From the cell containing the given text, extract its center point as (X, Y) coordinate. 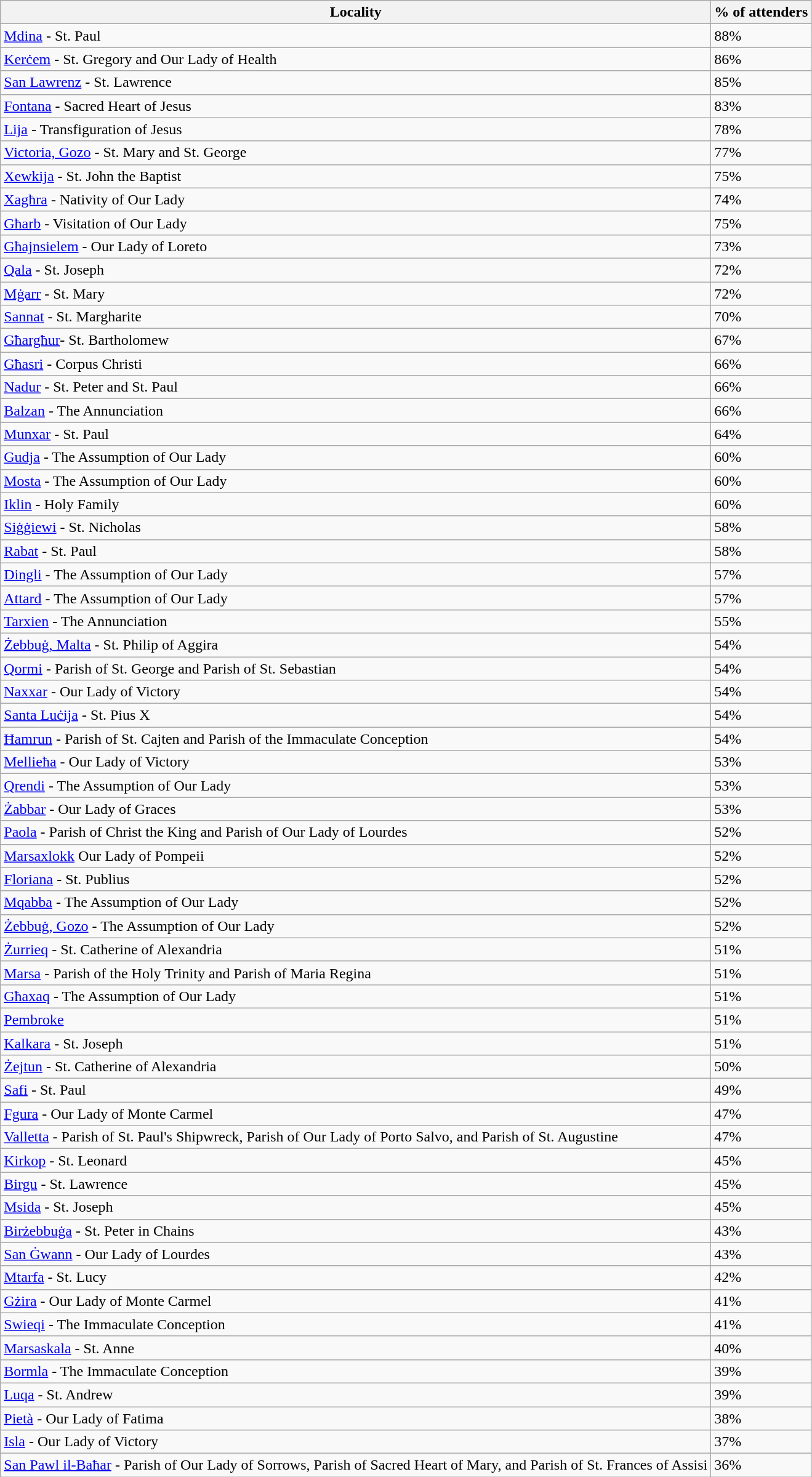
Mtarfa - St. Lucy (356, 1278)
% of attenders (761, 12)
Qrendi - The Assumption of Our Lady (356, 786)
78% (761, 129)
Għargħur- St. Bartholomew (356, 340)
San Lawrenz - St. Lawrence (356, 83)
Qormi - Parish of St. George and Parish of St. Sebastian (356, 668)
Luqa - St. Andrew (356, 1394)
Birżebbuġa - St. Peter in Chains (356, 1231)
Safi - St. Paul (356, 1090)
38% (761, 1418)
Victoria, Gozo - St. Mary and St. George (356, 153)
Naxxar - Our Lady of Victory (356, 692)
42% (761, 1278)
88% (761, 36)
Locality (356, 12)
Msida - St. Joseph (356, 1207)
Paola - Parish of Christ the King and Parish of Our Lady of Lourdes (356, 832)
85% (761, 83)
83% (761, 106)
Swieqi - The Immaculate Conception (356, 1324)
Balzan - The Annunciation (356, 411)
Żebbuġ, Gozo - The Assumption of Our Lady (356, 926)
Għaxaq - The Assumption of Our Lady (356, 996)
Fontana - Sacred Heart of Jesus (356, 106)
36% (761, 1465)
Birgu - St. Lawrence (356, 1184)
Rabat - St. Paul (356, 551)
40% (761, 1348)
Sannat - St. Margharite (356, 317)
Kirkop - St. Leonard (356, 1161)
Valletta - Parish of St. Paul's Shipwreck, Parish of Our Lady of Porto Salvo, and Parish of St. Augustine (356, 1137)
Pembroke (356, 1020)
Iklin - Holy Family (356, 504)
Mosta - The Assumption of Our Lady (356, 481)
Mdina - St. Paul (356, 36)
Pietà - Our Lady of Fatima (356, 1418)
Żejtun - St. Catherine of Alexandria (356, 1067)
Nadur - St. Peter and St. Paul (356, 387)
Żabbar - Our Lady of Graces (356, 809)
Marsa - Parish of the Holy Trinity and Parish of Maria Regina (356, 973)
Marsaskala - St. Anne (356, 1348)
Gżira - Our Lady of Monte Carmel (356, 1301)
64% (761, 434)
Mġarr - St. Mary (356, 294)
Isla - Our Lady of Victory (356, 1442)
San Ġwann - Our Lady of Lourdes (356, 1254)
Attard - The Assumption of Our Lady (356, 598)
Bormla - The Immaculate Conception (356, 1371)
Tarxien - The Annunciation (356, 621)
70% (761, 317)
Għasri - Corpus Christi (356, 364)
Mqabba - The Assumption of Our Lady (356, 903)
Santa Luċija - St. Pius X (356, 715)
49% (761, 1090)
Kerċem - St. Gregory and Our Lady of Health (356, 59)
Munxar - St. Paul (356, 434)
Floriana - St. Publius (356, 879)
50% (761, 1067)
55% (761, 621)
Mellieħa - Our Lady of Victory (356, 762)
Xagħra - Nativity of Our Lady (356, 199)
37% (761, 1442)
67% (761, 340)
Marsaxlokk Our Lady of Pompeii (356, 856)
Fgura - Our Lady of Monte Carmel (356, 1114)
Qala - St. Joseph (356, 270)
77% (761, 153)
Għarb - Visitation of Our Lady (356, 223)
Żebbuġ, Malta - St. Philip of Aggira (356, 645)
Żurrieq - St. Catherine of Alexandria (356, 949)
Xewkija - St. John the Baptist (356, 176)
Siġġiewi - St. Nicholas (356, 528)
Lija - Transfiguration of Jesus (356, 129)
Kalkara - St. Joseph (356, 1044)
San Pawl il-Baħar - Parish of Our Lady of Sorrows, Parish of Sacred Heart of Mary, and Parish of St. Frances of Assisi (356, 1465)
74% (761, 199)
Ħamrun - Parish of St. Cajten and Parish of the Immaculate Conception (356, 739)
86% (761, 59)
Gudja - The Assumption of Our Lady (356, 457)
73% (761, 246)
Dingli - The Assumption of Our Lady (356, 574)
Għajnsielem - Our Lady of Loreto (356, 246)
